Return [x, y] of the center of cell containing provided text 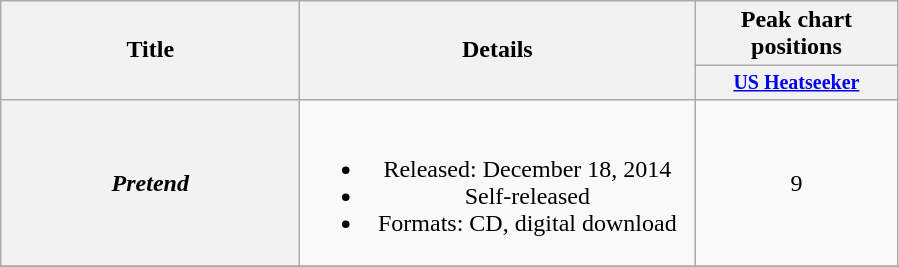
Released: December 18, 2014Self-releasedFormats: CD, digital download [498, 182]
Title [150, 50]
Peak chart positions [796, 34]
9 [796, 182]
US Heatseeker [796, 82]
Details [498, 50]
Pretend [150, 182]
